Return (X, Y) of the center of cell containing provided text 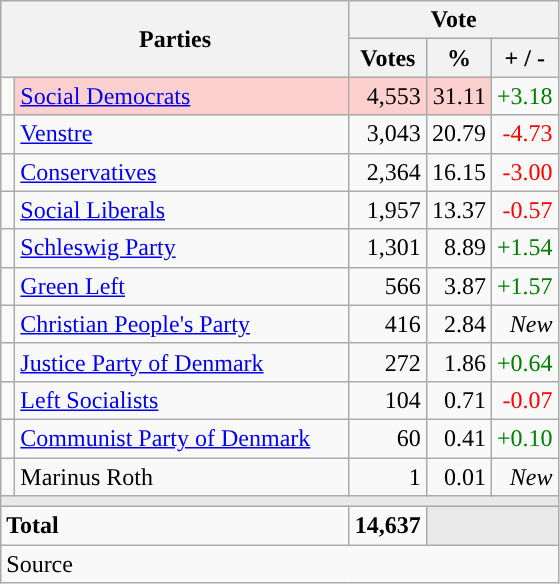
Marinus Roth (182, 477)
0.01 (458, 477)
Conservatives (182, 172)
2,364 (388, 172)
Left Socialists (182, 400)
16.15 (458, 172)
-0.57 (524, 210)
Justice Party of Denmark (182, 362)
Vote (454, 20)
Social Democrats (182, 96)
Communist Party of Denmark (182, 438)
2.84 (458, 324)
14,637 (388, 526)
1,301 (388, 248)
Source (280, 564)
1.86 (458, 362)
+0.10 (524, 438)
4,553 (388, 96)
Green Left (182, 286)
+1.54 (524, 248)
1,957 (388, 210)
Christian People's Party (182, 324)
+1.57 (524, 286)
-0.07 (524, 400)
+ / - (524, 58)
416 (388, 324)
Venstre (182, 134)
20.79 (458, 134)
31.11 (458, 96)
3,043 (388, 134)
Parties (176, 39)
0.71 (458, 400)
Schleswig Party (182, 248)
1 (388, 477)
60 (388, 438)
+3.18 (524, 96)
% (458, 58)
104 (388, 400)
Total (176, 526)
8.89 (458, 248)
Social Liberals (182, 210)
566 (388, 286)
-4.73 (524, 134)
Votes (388, 58)
-3.00 (524, 172)
0.41 (458, 438)
272 (388, 362)
13.37 (458, 210)
+0.64 (524, 362)
3.87 (458, 286)
